Identify which cell holds the provided text, then report its (x, y) central coordinate. 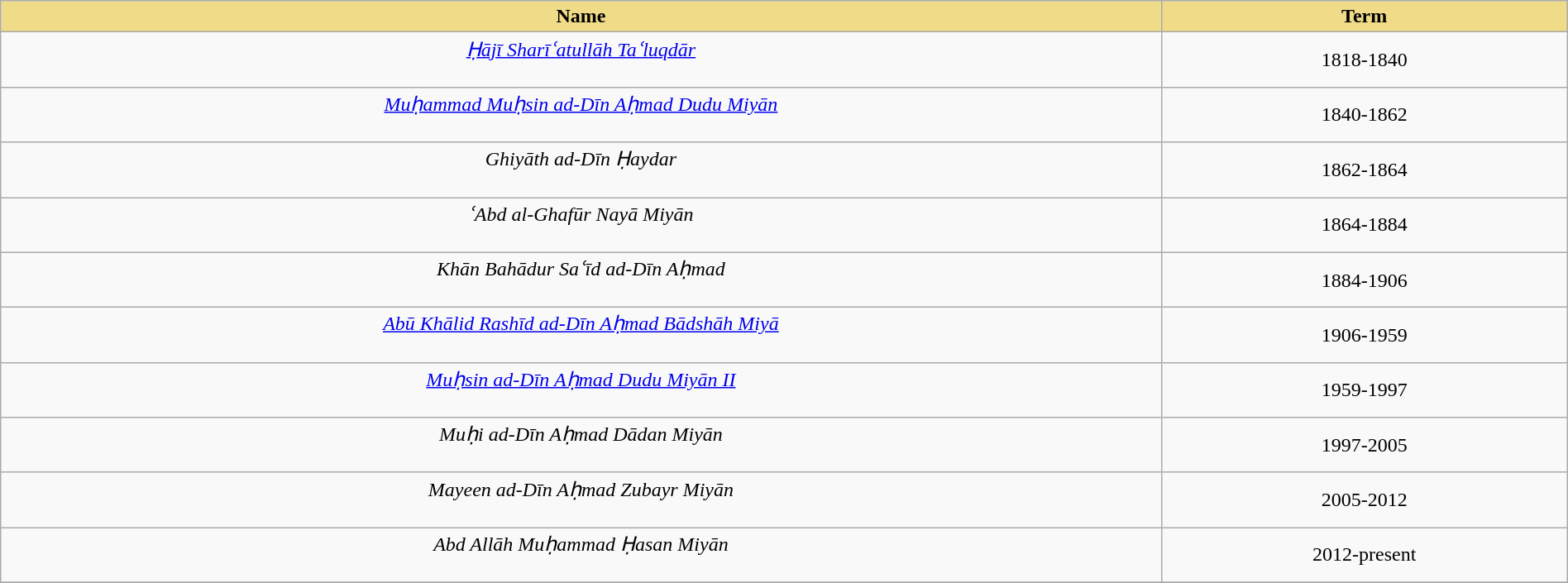
Khān Bahādur Saʿīd ad-Dīn Aḥmad (581, 280)
Ḥājī Sharīʿatullāh Taʿluqdār (581, 60)
Ghiyāth ad-Dīn Ḥaydar (581, 170)
Abū Khālid Rashīd ad-Dīn Aḥmad Bādshāh Miyā (581, 336)
2012-present (1365, 556)
Muḥsin ad-Dīn Aḥmad Dudu Miyān II (581, 390)
Name (581, 17)
Muḥammad Muḥsin ad-Dīn Aḥmad Dudu Miyān (581, 114)
1884-1906 (1365, 280)
Muḥi ad-Dīn Aḥmad Dādan Miyān (581, 445)
2005-2012 (1365, 499)
1906-1959 (1365, 336)
1862-1864 (1365, 170)
ʿAbd al-Ghafūr Nayā Miyān (581, 225)
1864-1884 (1365, 225)
1840-1862 (1365, 114)
Term (1365, 17)
Mayeen ad-Dīn Aḥmad Zubayr Miyān (581, 499)
1997-2005 (1365, 445)
1818-1840 (1365, 60)
1959-1997 (1365, 390)
Abd Allāh Muḥammad Ḥasan Miyān (581, 556)
